Return the [x, y] coordinate for the center point of the cell that contains the specified text.  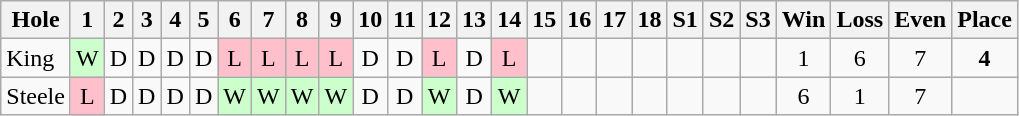
S2 [721, 20]
Steele [36, 96]
5 [203, 20]
16 [580, 20]
17 [614, 20]
Place [985, 20]
9 [336, 20]
S1 [685, 20]
11 [405, 20]
8 [302, 20]
Hole [36, 20]
12 [440, 20]
13 [474, 20]
10 [370, 20]
2 [118, 20]
S3 [758, 20]
King [36, 58]
Win [804, 20]
15 [544, 20]
18 [650, 20]
Even [920, 20]
14 [510, 20]
Loss [860, 20]
3 [147, 20]
